Provide the (x, y) coordinate of the cell's center where the given text is located.  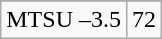
72 (144, 20)
MTSU –3.5 (64, 20)
